Provide the (X, Y) coordinate of the cell's center where the given text is located.  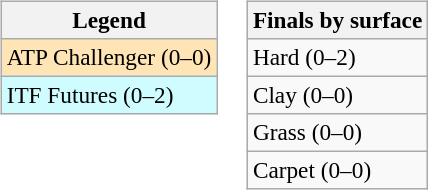
Finals by surface (337, 20)
Clay (0–0) (337, 95)
ITF Futures (0–2) (108, 95)
Grass (0–0) (337, 133)
Hard (0–2) (337, 57)
Carpet (0–0) (337, 171)
Legend (108, 20)
ATP Challenger (0–0) (108, 57)
